Detect which cell encompasses the target text, then output its (x, y) center coordinate. 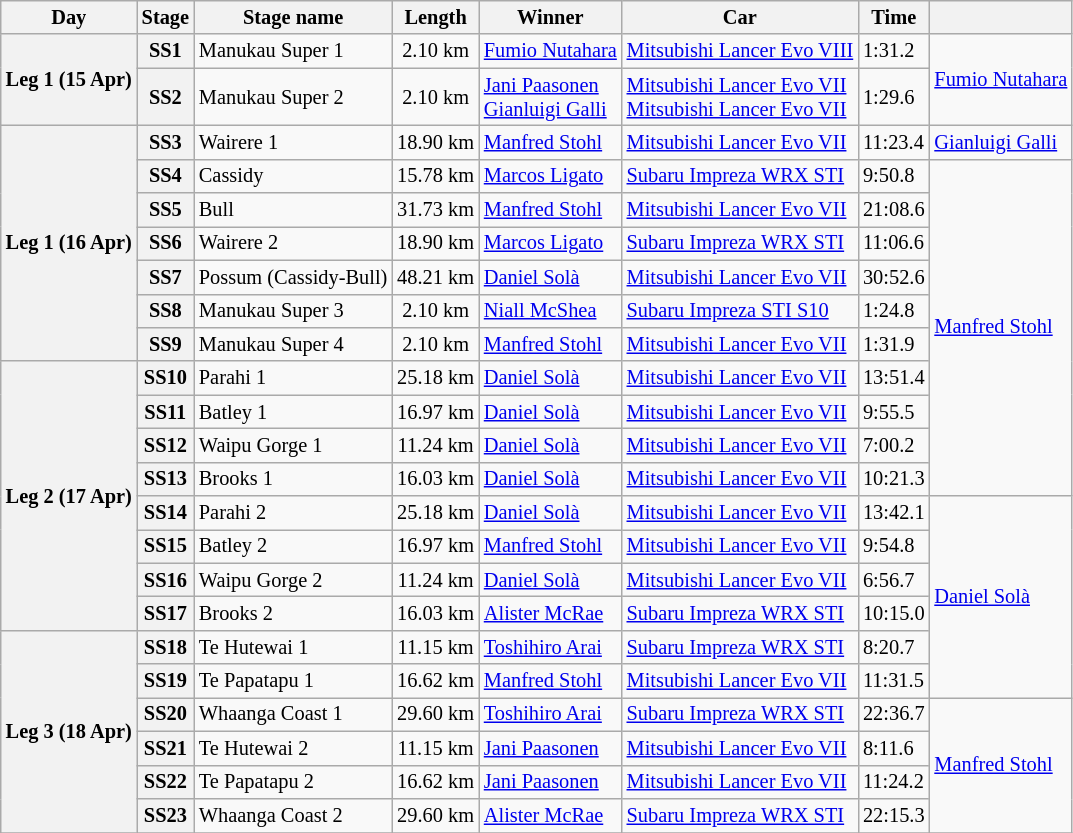
SS15 (166, 546)
31.73 km (436, 210)
Niall McShea (550, 311)
SS21 (166, 748)
Time (894, 17)
13:42.1 (894, 513)
22:36.7 (894, 714)
Te Papatapu 1 (293, 681)
11:06.6 (894, 243)
SS18 (166, 647)
SS13 (166, 479)
Mitsubishi Lancer Evo VIII (740, 51)
8:11.6 (894, 748)
Whaanga Coast 1 (293, 714)
Parahi 2 (293, 513)
Te Hutewai 2 (293, 748)
Cassidy (293, 176)
Manukau Super 2 (293, 97)
Jani Paasonen Gianluigi Galli (550, 97)
11:24.2 (894, 782)
SS6 (166, 243)
7:00.2 (894, 445)
SS7 (166, 277)
SS10 (166, 378)
Manukau Super 4 (293, 344)
Possum (Cassidy-Bull) (293, 277)
SS23 (166, 815)
SS19 (166, 681)
Car (740, 17)
11:23.4 (894, 142)
9:54.8 (894, 546)
10:15.0 (894, 613)
SS14 (166, 513)
Winner (550, 17)
SS4 (166, 176)
Te Hutewai 1 (293, 647)
Te Papatapu 2 (293, 782)
Brooks 1 (293, 479)
1:31.9 (894, 344)
1:24.8 (894, 311)
30:52.6 (894, 277)
SS12 (166, 445)
SS20 (166, 714)
SS9 (166, 344)
21:08.6 (894, 210)
9:55.5 (894, 412)
SS22 (166, 782)
Subaru Impreza STI S10 (740, 311)
Day (69, 17)
1:29.6 (894, 97)
Parahi 1 (293, 378)
Manukau Super 1 (293, 51)
SS3 (166, 142)
8:20.7 (894, 647)
SS11 (166, 412)
6:56.7 (894, 580)
SS17 (166, 613)
SS16 (166, 580)
Bull (293, 210)
SS1 (166, 51)
Whaanga Coast 2 (293, 815)
Batley 2 (293, 546)
Brooks 2 (293, 613)
Stage (166, 17)
Length (436, 17)
Mitsubishi Lancer Evo VIIMitsubishi Lancer Evo VII (740, 97)
11:31.5 (894, 681)
22:15.3 (894, 815)
Stage name (293, 17)
10:21.3 (894, 479)
SS8 (166, 311)
Leg 1 (15 Apr) (69, 80)
1:31.2 (894, 51)
Leg 3 (18 Apr) (69, 731)
9:50.8 (894, 176)
Batley 1 (293, 412)
Waipu Gorge 1 (293, 445)
48.21 km (436, 277)
13:51.4 (894, 378)
Waipu Gorge 2 (293, 580)
Leg 1 (16 Apr) (69, 243)
Leg 2 (17 Apr) (69, 496)
15.78 km (436, 176)
SS5 (166, 210)
Wairere 2 (293, 243)
Manukau Super 3 (293, 311)
Wairere 1 (293, 142)
Gianluigi Galli (1000, 142)
SS2 (166, 97)
